Identify which cell holds the provided text, then report its (X, Y) central coordinate. 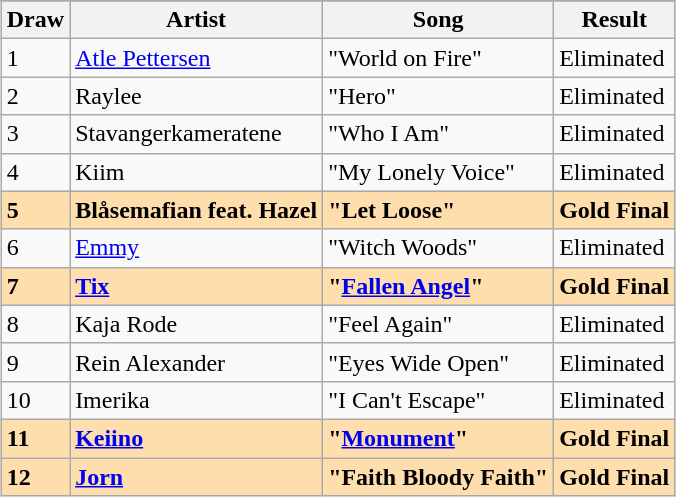
10 (35, 400)
9 (35, 362)
Blåsemafian feat. Hazel (196, 210)
Artist (196, 20)
8 (35, 324)
12 (35, 477)
"Monument" (438, 438)
"My Lonely Voice" (438, 172)
"World on Fire" (438, 58)
3 (35, 134)
11 (35, 438)
7 (35, 286)
"Eyes Wide Open" (438, 362)
5 (35, 210)
"Faith Bloody Faith" (438, 477)
Result (614, 20)
Kiim (196, 172)
Keiino (196, 438)
Tix (196, 286)
Jorn (196, 477)
6 (35, 248)
Song (438, 20)
"Witch Woods" (438, 248)
"Hero" (438, 96)
Imerika (196, 400)
Draw (35, 20)
"Who I Am" (438, 134)
4 (35, 172)
Rein Alexander (196, 362)
"I Can't Escape" (438, 400)
Stavangerkameratene (196, 134)
Kaja Rode (196, 324)
"Feel Again" (438, 324)
Emmy (196, 248)
Atle Pettersen (196, 58)
"Let Loose" (438, 210)
1 (35, 58)
"Fallen Angel" (438, 286)
Raylee (196, 96)
2 (35, 96)
